For the text-containing cell, return its midpoint in (x, y) coordinate format. 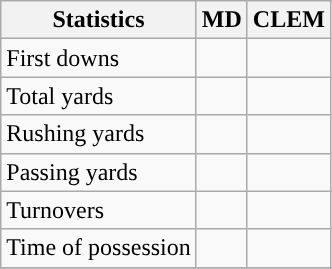
Time of possession (99, 248)
Total yards (99, 96)
Rushing yards (99, 134)
Statistics (99, 20)
First downs (99, 58)
Passing yards (99, 172)
Turnovers (99, 210)
CLEM (288, 20)
MD (222, 20)
